Locate the cell with the specified text and output its (X, Y) center coordinate. 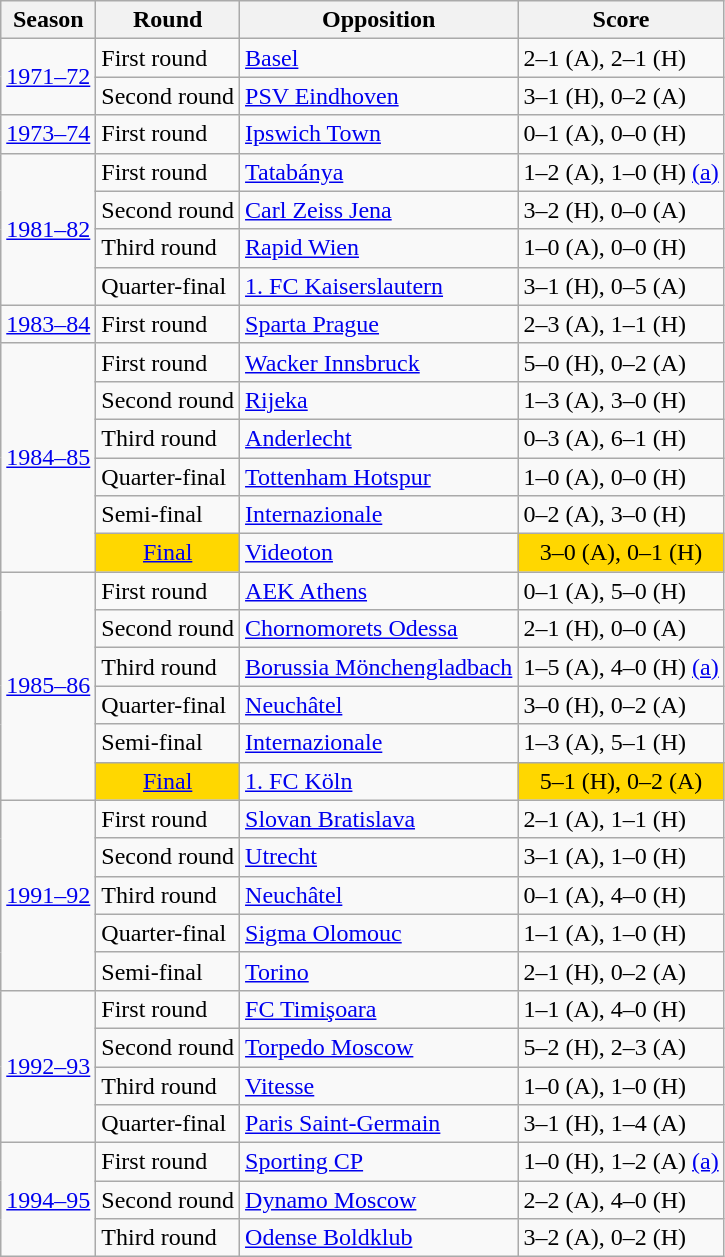
2–2 (A), 4–0 (H) (621, 1200)
1–1 (A), 4–0 (H) (621, 1009)
2–1 (A), 1–1 (H) (621, 819)
Odense Boldklub (379, 1238)
Dynamo Moscow (379, 1200)
Score (621, 20)
3–1 (H), 0–2 (A) (621, 96)
1. FC Köln (379, 781)
5–2 (H), 2–3 (A) (621, 1047)
Chornomorets Odessa (379, 629)
3–1 (A), 1–0 (H) (621, 857)
Tatabánya (379, 172)
Vitesse (379, 1085)
3–1 (H), 1–4 (A) (621, 1124)
1981–82 (48, 229)
Sparta Prague (379, 324)
1. FC Kaiserslautern (379, 286)
Anderlecht (379, 438)
Sporting CP (379, 1162)
0–3 (A), 6–1 (H) (621, 438)
3–2 (A), 0–2 (H) (621, 1238)
1–0 (A), 1–0 (H) (621, 1085)
Sigma Olomouc (379, 933)
1985–86 (48, 686)
1992–93 (48, 1066)
Videoton (379, 553)
1983–84 (48, 324)
0–1 (A), 4–0 (H) (621, 895)
3–0 (A), 0–1 (H) (621, 553)
Round (168, 20)
Utrecht (379, 857)
0–2 (A), 3–0 (H) (621, 515)
1–2 (A), 1–0 (H) (a) (621, 172)
Borussia Mönchengladbach (379, 667)
2–1 (H), 0–2 (A) (621, 971)
Torino (379, 971)
Opposition (379, 20)
1971–72 (48, 77)
5–0 (H), 0–2 (A) (621, 362)
3–1 (H), 0–5 (A) (621, 286)
2–1 (A), 2–1 (H) (621, 58)
1991–92 (48, 895)
Rijeka (379, 400)
Ipswich Town (379, 134)
Rapid Wien (379, 248)
2–1 (H), 0–0 (A) (621, 629)
FC Timişoara (379, 1009)
Tottenham Hotspur (379, 477)
1–0 (H), 1–2 (A) (a) (621, 1162)
1984–85 (48, 457)
1–3 (A), 5–1 (H) (621, 743)
Paris Saint-Germain (379, 1124)
Carl Zeiss Jena (379, 210)
0–1 (A), 0–0 (H) (621, 134)
Torpedo Moscow (379, 1047)
AEK Athens (379, 591)
1994–95 (48, 1200)
5–1 (H), 0–2 (A) (621, 781)
Wacker Innsbruck (379, 362)
1–1 (A), 1–0 (H) (621, 933)
3–2 (H), 0–0 (A) (621, 210)
1973–74 (48, 134)
Season (48, 20)
2–3 (A), 1–1 (H) (621, 324)
1–3 (A), 3–0 (H) (621, 400)
3–0 (H), 0–2 (A) (621, 705)
1–5 (A), 4–0 (H) (a) (621, 667)
Basel (379, 58)
0–1 (A), 5–0 (H) (621, 591)
PSV Eindhoven (379, 96)
Slovan Bratislava (379, 819)
